From the cell containing the given text, extract its center point as [X, Y] coordinate. 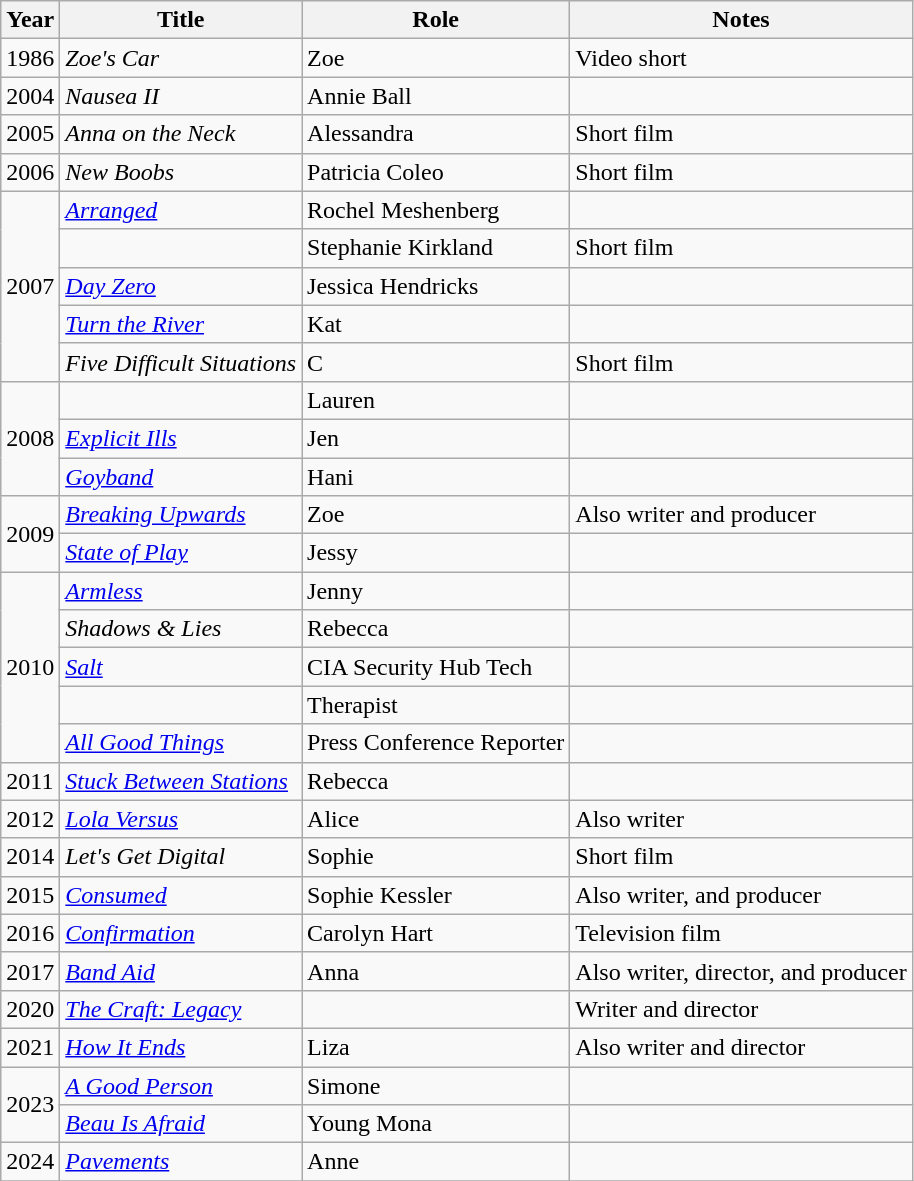
Year [30, 20]
Kat [436, 324]
Stephanie Kirkland [436, 248]
A Good Person [181, 1085]
Armless [181, 591]
Goyband [181, 477]
New Boobs [181, 172]
Also writer and producer [741, 515]
Stuck Between Stations [181, 781]
Hani [436, 477]
Zoe's Car [181, 58]
2021 [30, 1047]
2008 [30, 438]
Lauren [436, 400]
2015 [30, 895]
Alice [436, 819]
State of Play [181, 553]
Rochel Meshenberg [436, 210]
Video short [741, 58]
Let's Get Digital [181, 857]
Explicit Ills [181, 438]
Beau Is Afraid [181, 1124]
2014 [30, 857]
CIA Security Hub Tech [436, 667]
Press Conference Reporter [436, 743]
2005 [30, 134]
2017 [30, 971]
Nausea II [181, 96]
Jessica Hendricks [436, 286]
2004 [30, 96]
Arranged [181, 210]
Writer and director [741, 1009]
Liza [436, 1047]
2010 [30, 667]
Band Aid [181, 971]
How It Ends [181, 1047]
2012 [30, 819]
Jessy [436, 553]
2006 [30, 172]
Consumed [181, 895]
Notes [741, 20]
Anna [436, 971]
The Craft: Legacy [181, 1009]
2023 [30, 1104]
Lola Versus [181, 819]
Day Zero [181, 286]
All Good Things [181, 743]
Jenny [436, 591]
Shadows & Lies [181, 629]
2024 [30, 1162]
Title [181, 20]
Also writer, and producer [741, 895]
Five Difficult Situations [181, 362]
2016 [30, 933]
Alessandra [436, 134]
2020 [30, 1009]
Breaking Upwards [181, 515]
Role [436, 20]
Television film [741, 933]
Confirmation [181, 933]
Carolyn Hart [436, 933]
Turn the River [181, 324]
Also writer and director [741, 1047]
2007 [30, 286]
Patricia Coleo [436, 172]
Sophie Kessler [436, 895]
Therapist [436, 705]
1986 [30, 58]
Young Mona [436, 1124]
Sophie [436, 857]
Salt [181, 667]
Anna on the Neck [181, 134]
Also writer, director, and producer [741, 971]
Annie Ball [436, 96]
Pavements [181, 1162]
Jen [436, 438]
2011 [30, 781]
Also writer [741, 819]
Simone [436, 1085]
Anne [436, 1162]
2009 [30, 534]
C [436, 362]
